Detect which cell encompasses the target text, then output its [X, Y] center coordinate. 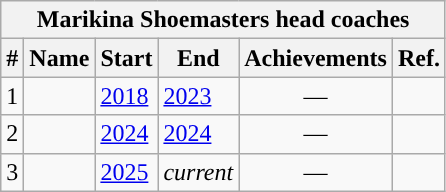
2025 [126, 172]
Achievements [316, 58]
2023 [198, 96]
current [198, 172]
1 [12, 96]
Start [126, 58]
2 [12, 134]
2018 [126, 96]
End [198, 58]
Name [60, 58]
Ref. [418, 58]
# [12, 58]
Marikina Shoemasters head coaches [224, 20]
3 [12, 172]
